Return (X, Y) of the center of cell containing provided text 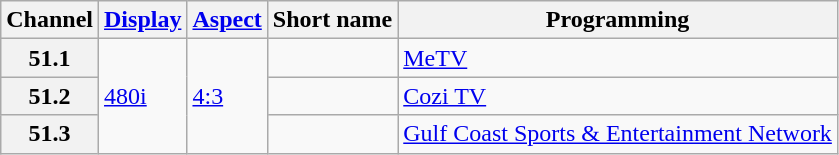
Cozi TV (618, 96)
4:3 (227, 96)
Display (143, 20)
51.1 (50, 58)
51.2 (50, 96)
Aspect (227, 20)
Short name (332, 20)
MeTV (618, 58)
480i (143, 96)
Channel (50, 20)
51.3 (50, 134)
Gulf Coast Sports & Entertainment Network (618, 134)
Programming (618, 20)
